Search for the cell housing the specified text and yield its [X, Y] center coordinate. 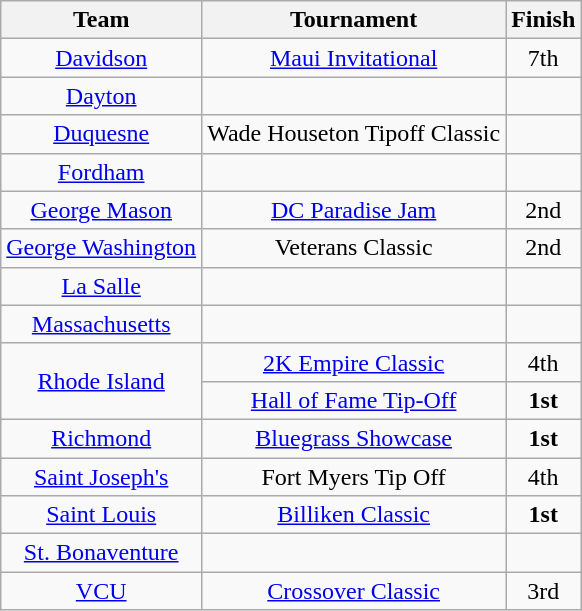
Fort Myers Tip Off [354, 477]
Fordham [102, 172]
Davidson [102, 58]
Dayton [102, 96]
Saint Joseph's [102, 477]
Richmond [102, 438]
Tournament [354, 20]
DC Paradise Jam [354, 210]
7th [544, 58]
Maui Invitational [354, 58]
Wade Houseton Tipoff Classic [354, 134]
Billiken Classic [354, 515]
Saint Louis [102, 515]
St. Bonaventure [102, 553]
Duquesne [102, 134]
George Mason [102, 210]
3rd [544, 591]
Finish [544, 20]
La Salle [102, 286]
George Washington [102, 248]
Massachusetts [102, 324]
Crossover Classic [354, 591]
Team [102, 20]
Hall of Fame Tip-Off [354, 400]
Rhode Island [102, 381]
Bluegrass Showcase [354, 438]
2K Empire Classic [354, 362]
Veterans Classic [354, 248]
VCU [102, 591]
